Output the (X, Y) coordinate of the center of the cell containing the given text.  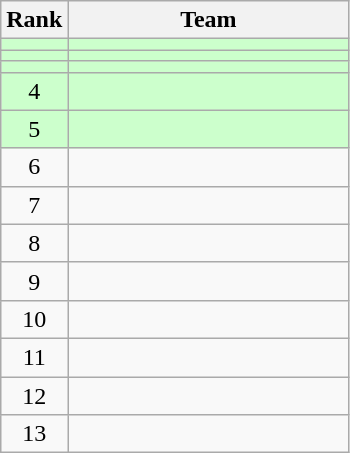
5 (34, 129)
6 (34, 167)
12 (34, 395)
Team (208, 20)
13 (34, 434)
11 (34, 357)
9 (34, 281)
4 (34, 91)
8 (34, 243)
10 (34, 319)
7 (34, 205)
Rank (34, 20)
